Capture the cell that displays the provided text and extract its [X, Y] central coordinate. 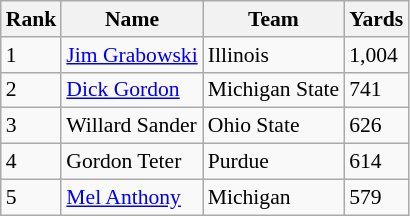
741 [376, 90]
Willard Sander [132, 126]
614 [376, 162]
Purdue [274, 162]
Jim Grabowski [132, 55]
579 [376, 197]
Yards [376, 19]
Illinois [274, 55]
Team [274, 19]
626 [376, 126]
1 [32, 55]
Dick Gordon [132, 90]
2 [32, 90]
Michigan State [274, 90]
1,004 [376, 55]
Mel Anthony [132, 197]
3 [32, 126]
5 [32, 197]
Gordon Teter [132, 162]
Ohio State [274, 126]
4 [32, 162]
Michigan [274, 197]
Rank [32, 19]
Name [132, 19]
